For the text-containing cell, return its midpoint in [X, Y] coordinate format. 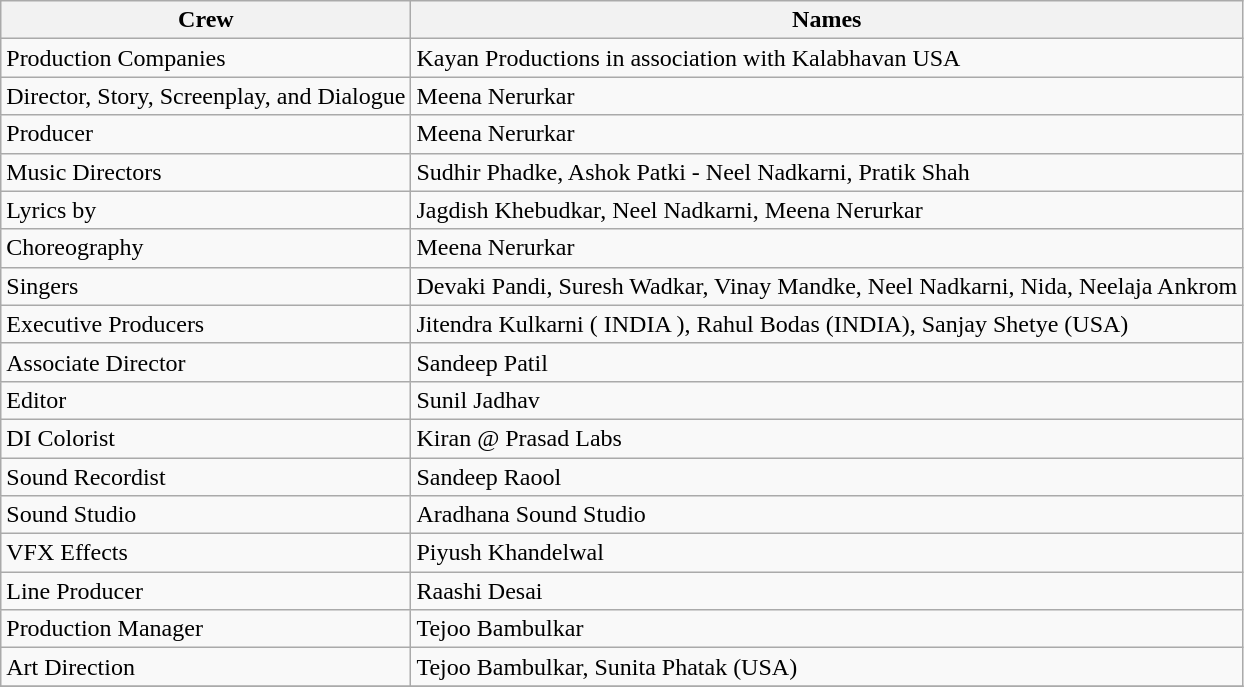
Crew [206, 20]
Aradhana Sound Studio [827, 515]
Jitendra Kulkarni ( INDIA ), Rahul Bodas (INDIA), Sanjay Shetye (USA) [827, 324]
Sandeep Raool [827, 477]
Sunil Jadhav [827, 400]
Executive Producers [206, 324]
Sandeep Patil [827, 362]
Sudhir Phadke, Ashok Patki - Neel Nadkarni, Pratik Shah [827, 172]
Director, Story, Screenplay, and Dialogue [206, 96]
Sound Studio [206, 515]
Singers [206, 286]
Music Directors [206, 172]
Line Producer [206, 591]
Tejoo Bambulkar [827, 629]
Jagdish Khebudkar, Neel Nadkarni, Meena Nerurkar [827, 210]
Names [827, 20]
Piyush Khandelwal [827, 553]
DI Colorist [206, 438]
Producer [206, 134]
Devaki Pandi, Suresh Wadkar, Vinay Mandke, Neel Nadkarni, Nida, Neelaja Ankrom [827, 286]
Kiran @ Prasad Labs [827, 438]
Choreography [206, 248]
Editor [206, 400]
Art Direction [206, 667]
Raashi Desai [827, 591]
Associate Director [206, 362]
Production Manager [206, 629]
Tejoo Bambulkar, Sunita Phatak (USA) [827, 667]
VFX Effects [206, 553]
Sound Recordist [206, 477]
Kayan Productions in association with Kalabhavan USA [827, 58]
Production Companies [206, 58]
Lyrics by [206, 210]
